Scan for the cell matching the given text and deliver its (x, y) coordinate at center. 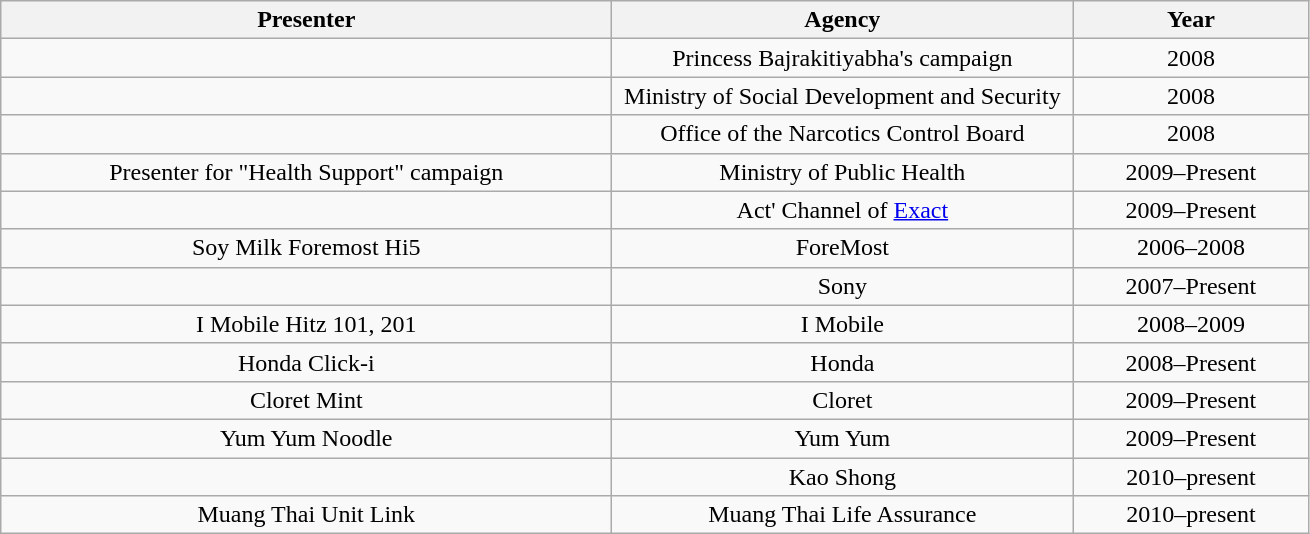
Presenter (306, 20)
Year (1191, 20)
2008–Present (1191, 362)
Sony (842, 286)
Muang Thai Life Assurance (842, 515)
Soy Milk Foremost Hi5 (306, 248)
Honda Click-i (306, 362)
Princess Bajrakitiyabha's campaign (842, 58)
Cloret Mint (306, 400)
Office of the Narcotics Control Board (842, 134)
Kao Shong (842, 477)
Ministry of Social Development and Security (842, 96)
ForeMost (842, 248)
I Mobile (842, 324)
Agency (842, 20)
Yum Yum Noodle (306, 438)
2007–Present (1191, 286)
Act' Channel of Exact (842, 210)
I Mobile Hitz 101, 201 (306, 324)
Cloret (842, 400)
Honda (842, 362)
Yum Yum (842, 438)
2006–2008 (1191, 248)
2008–2009 (1191, 324)
Ministry of Public Health (842, 172)
Presenter for "Health Support" campaign (306, 172)
Muang Thai Unit Link (306, 515)
